Pinpoint the cell where the given text exists, returning its (x, y) midpoint coordinate. 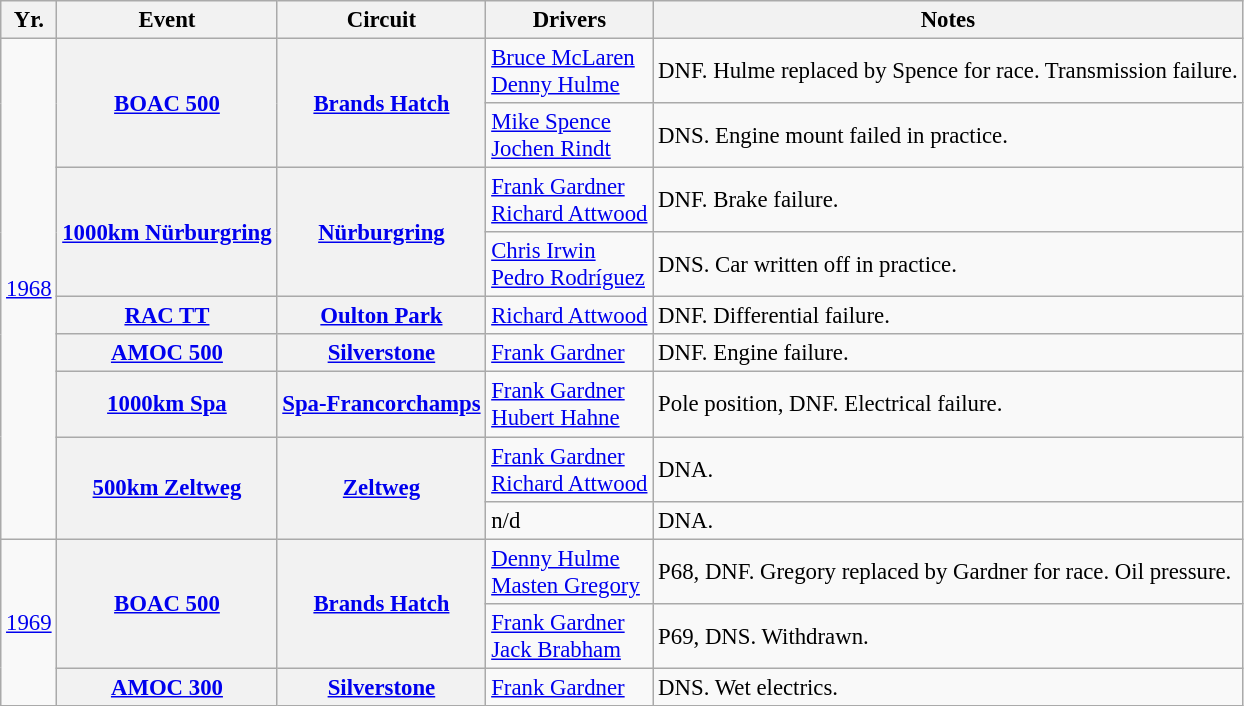
Spa-Francorchamps (382, 404)
DNS. Wet electrics. (948, 687)
P69, DNS. Withdrawn. (948, 636)
Pole position, DNF. Electrical failure. (948, 404)
Zeltweg (382, 488)
Yr. (29, 20)
RAC TT (167, 316)
DNF. Differential failure. (948, 316)
P68, DNF. Gregory replaced by Gardner for race. Oil pressure. (948, 572)
Nürburgring (382, 232)
DNF. Brake failure. (948, 200)
Notes (948, 20)
Mike Spence Jochen Rindt (570, 136)
DNF. Hulme replaced by Spence for race. Transmission failure. (948, 72)
1000km Spa (167, 404)
Frank Gardner Hubert Hahne (570, 404)
DNS. Car written off in practice. (948, 264)
AMOC 300 (167, 687)
Denny Hulme Masten Gregory (570, 572)
n/d (570, 520)
DNF. Engine failure. (948, 353)
Frank Gardner Jack Brabham (570, 636)
1968 (29, 289)
1969 (29, 622)
Drivers (570, 20)
Oulton Park (382, 316)
Event (167, 20)
AMOC 500 (167, 353)
1000km Nürburgring (167, 232)
Circuit (382, 20)
DNS. Engine mount failed in practice. (948, 136)
Chris Irwin Pedro Rodríguez (570, 264)
Richard Attwood (570, 316)
Bruce McLaren Denny Hulme (570, 72)
500km Zeltweg (167, 488)
